Scan for the cell matching the given text and deliver its [x, y] coordinate at center. 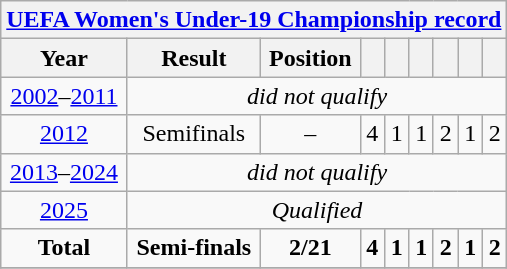
2025 [64, 210]
UEFA Women's Under-19 Championship record [254, 20]
– [310, 134]
Semifinals [194, 134]
Total [64, 248]
Semi-finals [194, 248]
2013–2024 [64, 172]
Position [310, 58]
2002–2011 [64, 96]
2/21 [310, 248]
Year [64, 58]
Qualified [317, 210]
2012 [64, 134]
Result [194, 58]
